Capture the cell that displays the provided text and extract its (X, Y) central coordinate. 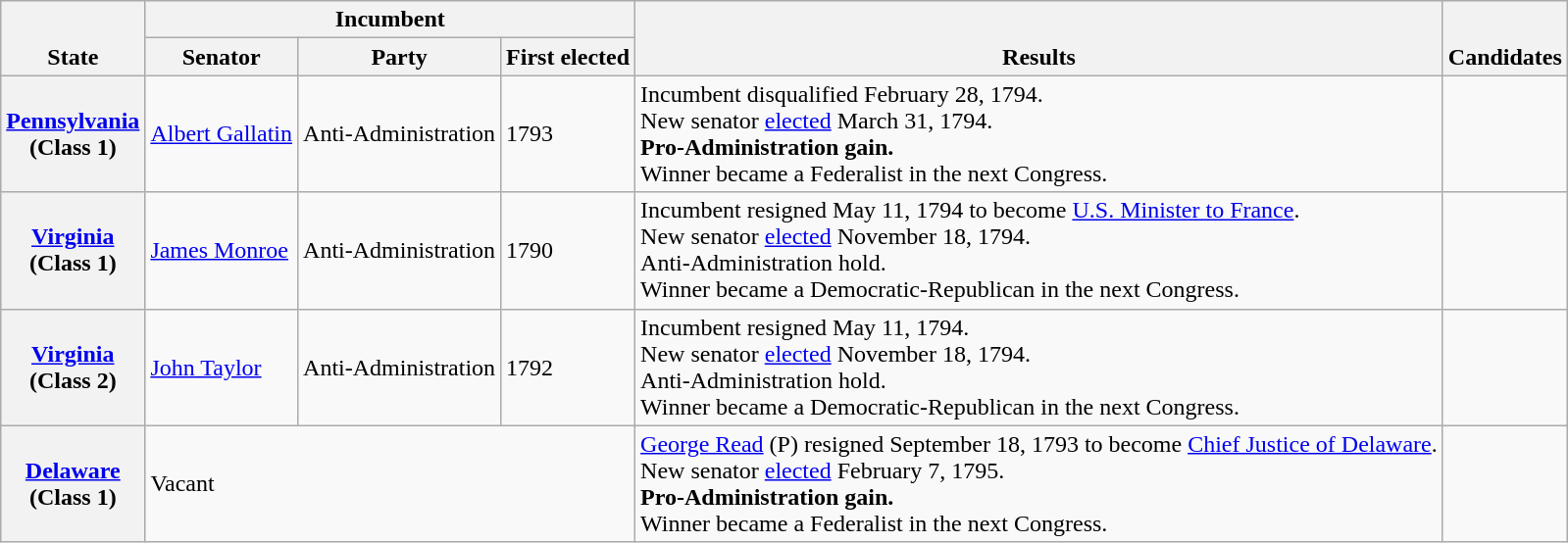
1793 (569, 133)
James Monroe (222, 251)
Vacant (390, 484)
Virginia(Class 1) (73, 251)
Incumbent (390, 20)
Pennsylvania(Class 1) (73, 133)
Results (1039, 38)
Albert Gallatin (222, 133)
John Taylor (222, 367)
1790 (569, 251)
Delaware(Class 1) (73, 484)
Candidates (1504, 38)
Virginia(Class 2) (73, 367)
State (73, 38)
Senator (222, 57)
Incumbent disqualified February 28, 1794.New senator elected March 31, 1794.Pro-Administration gain.Winner became a Federalist in the next Congress. (1039, 133)
Party (400, 57)
1792 (569, 367)
First elected (569, 57)
